Search for the cell housing the specified text and yield its (x, y) center coordinate. 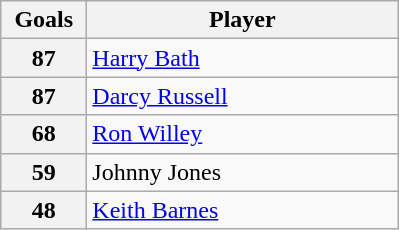
Goals (44, 20)
Keith Barnes (242, 210)
48 (44, 210)
Harry Bath (242, 58)
Player (242, 20)
Ron Willey (242, 134)
Johnny Jones (242, 172)
Darcy Russell (242, 96)
59 (44, 172)
68 (44, 134)
